Return [x, y] of the center of cell containing provided text 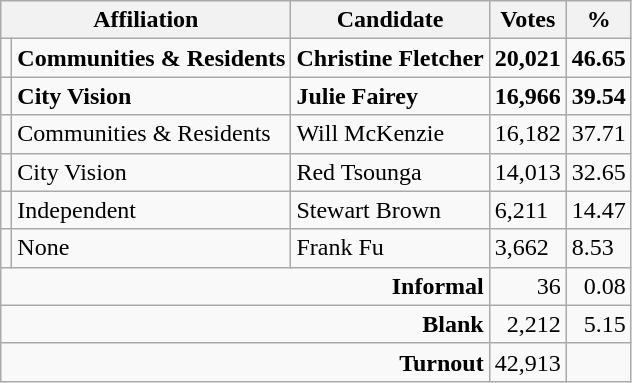
Candidate [390, 20]
Blank [245, 324]
36 [528, 286]
Christine Fletcher [390, 58]
5.15 [598, 324]
Julie Fairey [390, 96]
42,913 [528, 362]
Red Tsounga [390, 172]
8.53 [598, 248]
0.08 [598, 286]
32.65 [598, 172]
Votes [528, 20]
Will McKenzie [390, 134]
% [598, 20]
46.65 [598, 58]
16,966 [528, 96]
None [152, 248]
37.71 [598, 134]
Turnout [245, 362]
Frank Fu [390, 248]
Stewart Brown [390, 210]
14.47 [598, 210]
14,013 [528, 172]
6,211 [528, 210]
16,182 [528, 134]
Independent [152, 210]
Informal [245, 286]
Affiliation [146, 20]
20,021 [528, 58]
3,662 [528, 248]
2,212 [528, 324]
39.54 [598, 96]
